Pinpoint the cell where the given text exists, returning its [x, y] midpoint coordinate. 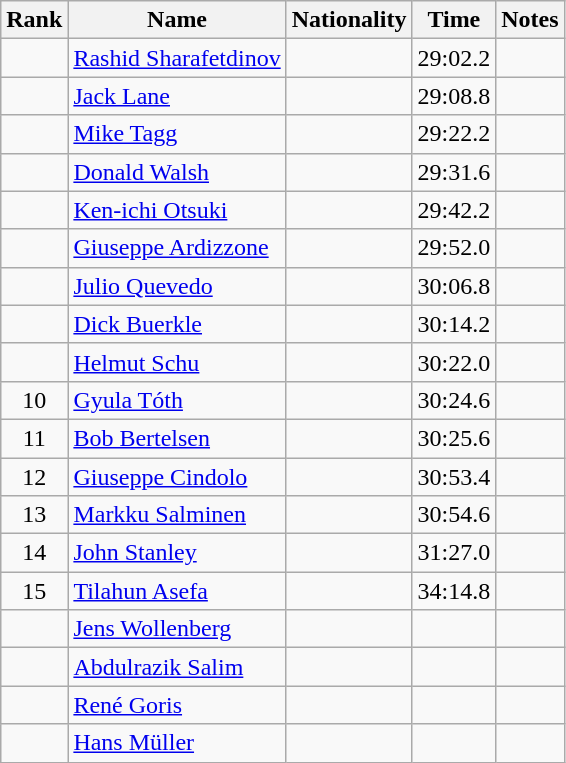
Rashid Sharafetdinov [177, 58]
Time [454, 20]
30:54.6 [454, 515]
René Goris [177, 705]
30:25.6 [454, 438]
Bob Bertelsen [177, 438]
31:27.0 [454, 553]
10 [34, 400]
30:22.0 [454, 362]
30:24.6 [454, 400]
Hans Müller [177, 743]
Tilahun Asefa [177, 591]
Gyula Tóth [177, 400]
12 [34, 477]
29:02.2 [454, 58]
29:22.2 [454, 134]
13 [34, 515]
Julio Quevedo [177, 286]
29:31.6 [454, 172]
30:06.8 [454, 286]
Helmut Schu [177, 362]
Ken-ichi Otsuki [177, 210]
John Stanley [177, 553]
29:52.0 [454, 248]
Notes [530, 20]
Name [177, 20]
Jack Lane [177, 96]
Giuseppe Ardizzone [177, 248]
29:42.2 [454, 210]
Markku Salminen [177, 515]
14 [34, 553]
11 [34, 438]
34:14.8 [454, 591]
Mike Tagg [177, 134]
30:14.2 [454, 324]
Dick Buerkle [177, 324]
Jens Wollenberg [177, 629]
15 [34, 591]
Donald Walsh [177, 172]
Giuseppe Cindolo [177, 477]
Rank [34, 20]
Abdulrazik Salim [177, 667]
29:08.8 [454, 96]
30:53.4 [454, 477]
Nationality [349, 20]
